For the text-containing cell, return its midpoint in [X, Y] coordinate format. 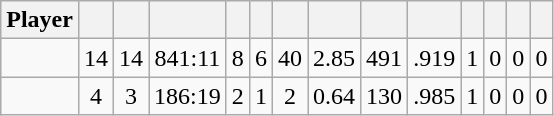
40 [290, 58]
6 [260, 58]
8 [238, 58]
0.64 [334, 96]
.985 [434, 96]
3 [132, 96]
841:11 [188, 58]
186:19 [188, 96]
4 [96, 96]
130 [384, 96]
.919 [434, 58]
2.85 [334, 58]
Player [40, 20]
491 [384, 58]
